Provide the [x, y] coordinate of the cell's center where the given text is located.  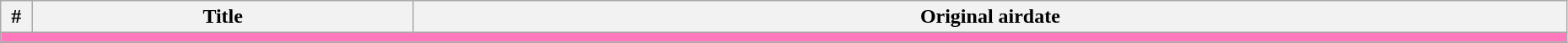
Original airdate [990, 17]
Title [223, 17]
# [17, 17]
